From the cell containing the given text, extract its center point as (X, Y) coordinate. 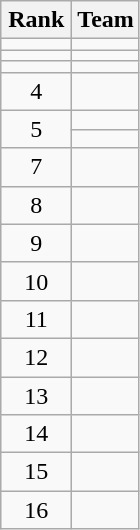
7 (36, 167)
15 (36, 472)
14 (36, 434)
9 (36, 243)
13 (36, 395)
10 (36, 281)
4 (36, 91)
8 (36, 205)
12 (36, 357)
5 (36, 129)
16 (36, 510)
Rank (36, 20)
Team (106, 20)
11 (36, 319)
